Determine the (X, Y) coordinate at the center of the cell enclosing the given text.  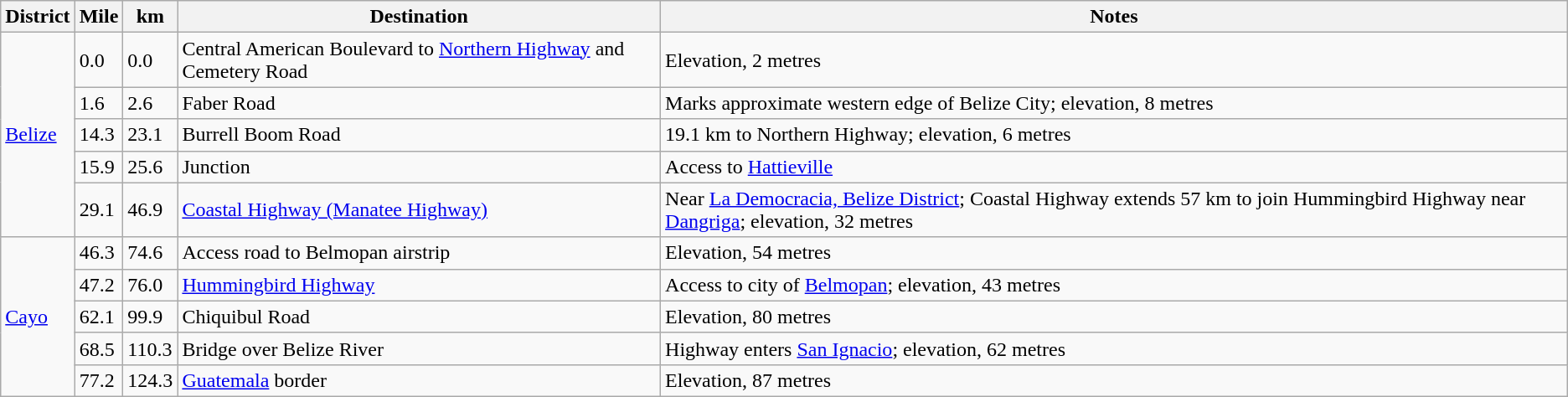
Bridge over Belize River (419, 348)
2.6 (151, 103)
Elevation, 87 metres (1114, 380)
Faber Road (419, 103)
74.6 (151, 253)
76.0 (151, 285)
Burrell Boom Road (419, 135)
Elevation, 80 metres (1114, 317)
Near La Democracia, Belize District; Coastal Highway extends 57 km to join Hummingbird Highway near Dangriga; elevation, 32 metres (1114, 209)
Marks approximate western edge of Belize City; elevation, 8 metres (1114, 103)
Destination (419, 17)
Mile (99, 17)
62.1 (99, 317)
Junction (419, 167)
124.3 (151, 380)
1.6 (99, 103)
Notes (1114, 17)
Belize (38, 135)
46.3 (99, 253)
Access to Hattieville (1114, 167)
68.5 (99, 348)
Elevation, 2 metres (1114, 60)
Access road to Belmopan airstrip (419, 253)
29.1 (99, 209)
25.6 (151, 167)
Elevation, 54 metres (1114, 253)
District (38, 17)
15.9 (99, 167)
14.3 (99, 135)
Hummingbird Highway (419, 285)
Chiquibul Road (419, 317)
Cayo (38, 317)
23.1 (151, 135)
Coastal Highway (Manatee Highway) (419, 209)
110.3 (151, 348)
77.2 (99, 380)
99.9 (151, 317)
19.1 km to Northern Highway; elevation, 6 metres (1114, 135)
Highway enters San Ignacio; elevation, 62 metres (1114, 348)
Central American Boulevard to Northern Highway and Cemetery Road (419, 60)
km (151, 17)
Access to city of Belmopan; elevation, 43 metres (1114, 285)
46.9 (151, 209)
47.2 (99, 285)
Guatemala border (419, 380)
